Detect which cell encompasses the target text, then output its (x, y) center coordinate. 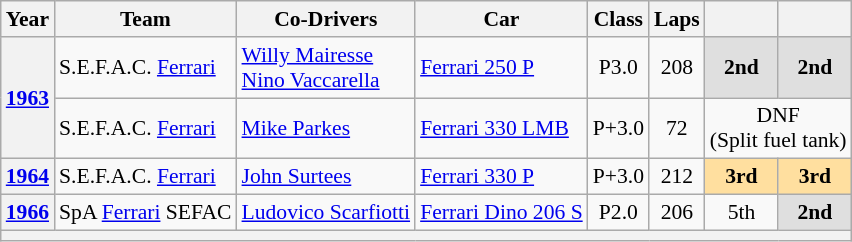
Ludovico Scarfiotti (326, 213)
Team (145, 19)
Co-Drivers (326, 19)
Year (28, 19)
Ferrari 330 LMB (502, 128)
72 (677, 128)
Ferrari 330 P (502, 177)
P2.0 (618, 213)
1964 (28, 177)
DNF(Split fuel tank) (778, 128)
5th (742, 213)
Mike Parkes (326, 128)
208 (677, 68)
1966 (28, 213)
Ferrari 250 P (502, 68)
Ferrari Dino 206 S (502, 213)
Willy Mairesse Nino Vaccarella (326, 68)
1963 (28, 98)
Class (618, 19)
P3.0 (618, 68)
212 (677, 177)
Car (502, 19)
John Surtees (326, 177)
206 (677, 213)
SpA Ferrari SEFAC (145, 213)
Laps (677, 19)
